Search for the cell housing the specified text and yield its (X, Y) center coordinate. 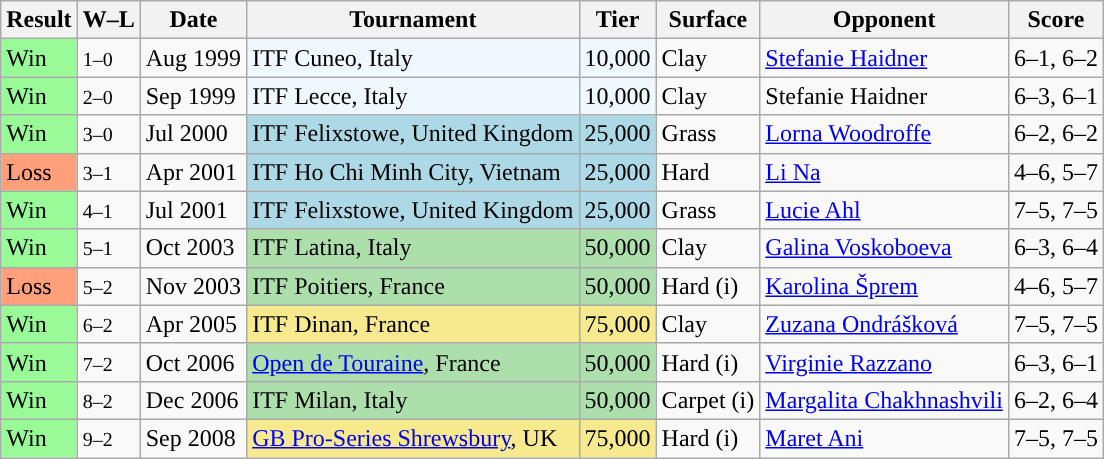
Zuzana Ondrášková (884, 324)
Apr 2001 (193, 172)
2–0 (108, 96)
W–L (108, 20)
ITF Cuneo, Italy (413, 58)
3–1 (108, 172)
Galina Voskoboeva (884, 248)
ITF Ho Chi Minh City, Vietnam (413, 172)
6–1, 6–2 (1056, 58)
ITF Milan, Italy (413, 400)
ITF Latina, Italy (413, 248)
Apr 2005 (193, 324)
Li Na (884, 172)
7–2 (108, 362)
Hard (708, 172)
Maret Ani (884, 438)
Jul 2000 (193, 134)
ITF Poitiers, France (413, 286)
Jul 2001 (193, 210)
GB Pro-Series Shrewsbury, UK (413, 438)
Dec 2006 (193, 400)
6–2, 6–2 (1056, 134)
Nov 2003 (193, 286)
Surface (708, 20)
ITF Dinan, France (413, 324)
Oct 2006 (193, 362)
Karolina Šprem (884, 286)
Date (193, 20)
6–2, 6–4 (1056, 400)
9–2 (108, 438)
ITF Lecce, Italy (413, 96)
1–0 (108, 58)
6–2 (108, 324)
3–0 (108, 134)
5–1 (108, 248)
Margalita Chakhnashvili (884, 400)
Oct 2003 (193, 248)
Open de Touraine, France (413, 362)
Aug 1999 (193, 58)
Tournament (413, 20)
Result (39, 20)
Tier (618, 20)
5–2 (108, 286)
Opponent (884, 20)
Carpet (i) (708, 400)
Sep 1999 (193, 96)
4–1 (108, 210)
Lucie Ahl (884, 210)
Virginie Razzano (884, 362)
8–2 (108, 400)
Sep 2008 (193, 438)
6–3, 6–4 (1056, 248)
Score (1056, 20)
Lorna Woodroffe (884, 134)
